Detect which cell encompasses the target text, then output its [X, Y] center coordinate. 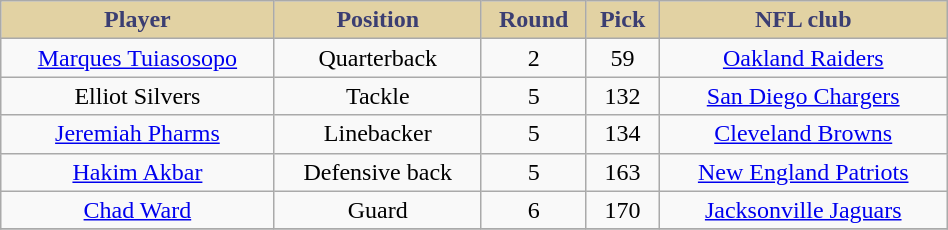
Jacksonville Jaguars [803, 210]
Defensive back [378, 172]
Round [533, 20]
Position [378, 20]
Chad Ward [138, 210]
Elliot Silvers [138, 96]
Jeremiah Pharms [138, 134]
Quarterback [378, 58]
NFL club [803, 20]
Linebacker [378, 134]
San Diego Chargers [803, 96]
Pick [622, 20]
2 [533, 58]
Marques Tuiasosopo [138, 58]
132 [622, 96]
Player [138, 20]
Guard [378, 210]
Tackle [378, 96]
Hakim Akbar [138, 172]
Oakland Raiders [803, 58]
163 [622, 172]
170 [622, 210]
Cleveland Browns [803, 134]
6 [533, 210]
59 [622, 58]
134 [622, 134]
New England Patriots [803, 172]
